From the cell containing the given text, extract its center point as (x, y) coordinate. 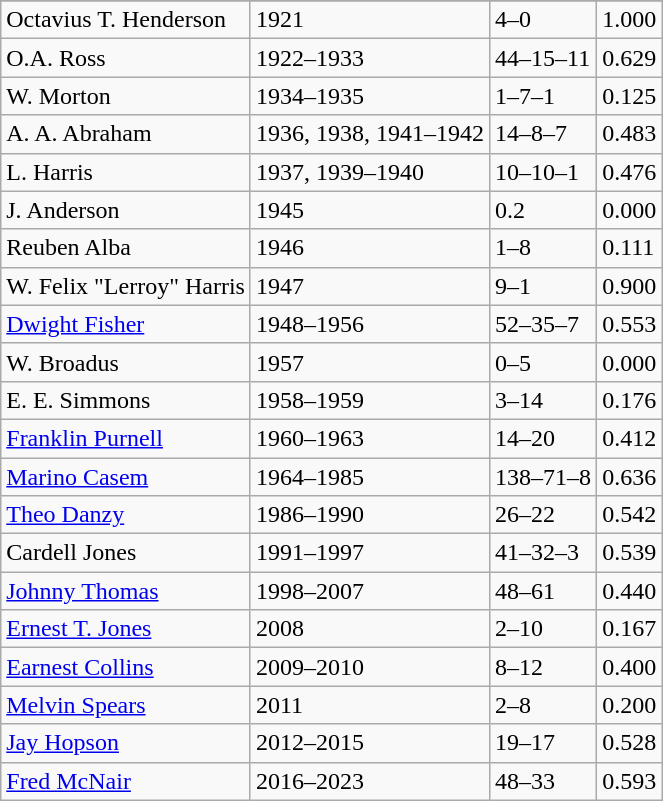
1–7–1 (544, 96)
2009–2010 (370, 667)
48–61 (544, 591)
0.176 (630, 400)
W. Broadus (126, 362)
0.553 (630, 324)
1991–1997 (370, 553)
41–32–3 (544, 553)
1958–1959 (370, 400)
14–8–7 (544, 134)
0.900 (630, 286)
3–14 (544, 400)
Octavius T. Henderson (126, 20)
Ernest T. Jones (126, 629)
1946 (370, 248)
0.400 (630, 667)
L. Harris (126, 172)
Jay Hopson (126, 743)
10–10–1 (544, 172)
0.528 (630, 743)
138–71–8 (544, 477)
0.167 (630, 629)
0.111 (630, 248)
9–1 (544, 286)
1948–1956 (370, 324)
1960–1963 (370, 438)
2–10 (544, 629)
44–15–11 (544, 58)
1936, 1938, 1941–1942 (370, 134)
J. Anderson (126, 210)
0.125 (630, 96)
0–5 (544, 362)
E. E. Simmons (126, 400)
8–12 (544, 667)
1937, 1939–1940 (370, 172)
1957 (370, 362)
O.A. Ross (126, 58)
1964–1985 (370, 477)
Reuben Alba (126, 248)
0.636 (630, 477)
1998–2007 (370, 591)
26–22 (544, 515)
Johnny Thomas (126, 591)
0.593 (630, 781)
Franklin Purnell (126, 438)
Fred McNair (126, 781)
1921 (370, 20)
0.412 (630, 438)
Cardell Jones (126, 553)
W. Felix "Lerroy" Harris (126, 286)
1934–1935 (370, 96)
0.542 (630, 515)
Theo Danzy (126, 515)
Dwight Fisher (126, 324)
1922–1933 (370, 58)
Marino Casem (126, 477)
Earnest Collins (126, 667)
1945 (370, 210)
0.2 (544, 210)
Melvin Spears (126, 705)
48–33 (544, 781)
19–17 (544, 743)
1947 (370, 286)
1986–1990 (370, 515)
2012–2015 (370, 743)
2016–2023 (370, 781)
4–0 (544, 20)
0.483 (630, 134)
0.200 (630, 705)
1.000 (630, 20)
2011 (370, 705)
2008 (370, 629)
0.440 (630, 591)
A. A. Abraham (126, 134)
0.539 (630, 553)
14–20 (544, 438)
1–8 (544, 248)
2–8 (544, 705)
0.629 (630, 58)
0.476 (630, 172)
52–35–7 (544, 324)
W. Morton (126, 96)
